Return [x, y] of the center of cell containing provided text 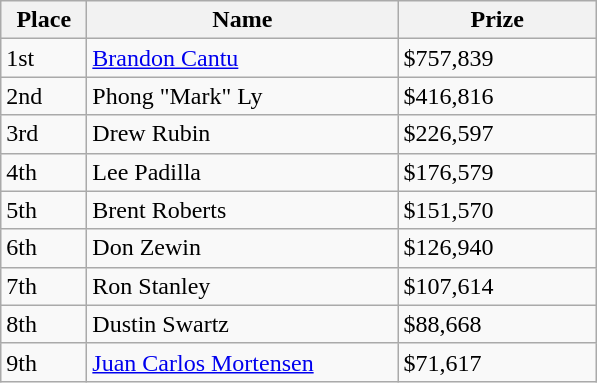
Place [44, 20]
$176,579 [498, 172]
Don Zewin [242, 248]
Drew Rubin [242, 134]
8th [44, 324]
$88,668 [498, 324]
$226,597 [498, 134]
$151,570 [498, 210]
7th [44, 286]
1st [44, 58]
9th [44, 362]
$71,617 [498, 362]
$757,839 [498, 58]
3rd [44, 134]
Ron Stanley [242, 286]
Brandon Cantu [242, 58]
$107,614 [498, 286]
4th [44, 172]
Name [242, 20]
5th [44, 210]
$126,940 [498, 248]
Prize [498, 20]
Dustin Swartz [242, 324]
Lee Padilla [242, 172]
$416,816 [498, 96]
6th [44, 248]
Juan Carlos Mortensen [242, 362]
2nd [44, 96]
Brent Roberts [242, 210]
Phong "Mark" Ly [242, 96]
